Return [x, y] of the center of cell containing provided text 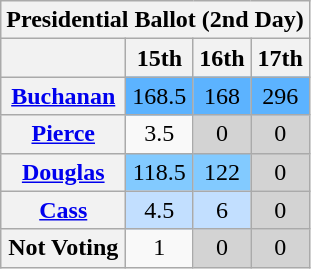
Pierce [64, 134]
3.5 [160, 134]
17th [280, 58]
118.5 [160, 172]
122 [222, 172]
Douglas [64, 172]
15th [160, 58]
6 [222, 210]
Cass [64, 210]
168 [222, 96]
Not Voting [64, 248]
Buchanan [64, 96]
Presidential Ballot (2nd Day) [156, 20]
168.5 [160, 96]
1 [160, 248]
296 [280, 96]
4.5 [160, 210]
16th [222, 58]
